Capture the cell that displays the provided text and extract its (x, y) central coordinate. 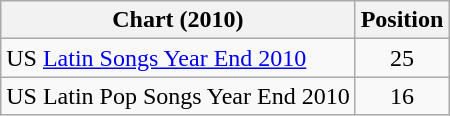
16 (402, 96)
Chart (2010) (178, 20)
25 (402, 58)
US Latin Songs Year End 2010 (178, 58)
US Latin Pop Songs Year End 2010 (178, 96)
Position (402, 20)
